Extract the (X, Y) coordinate from the center of the cell holding the provided text.  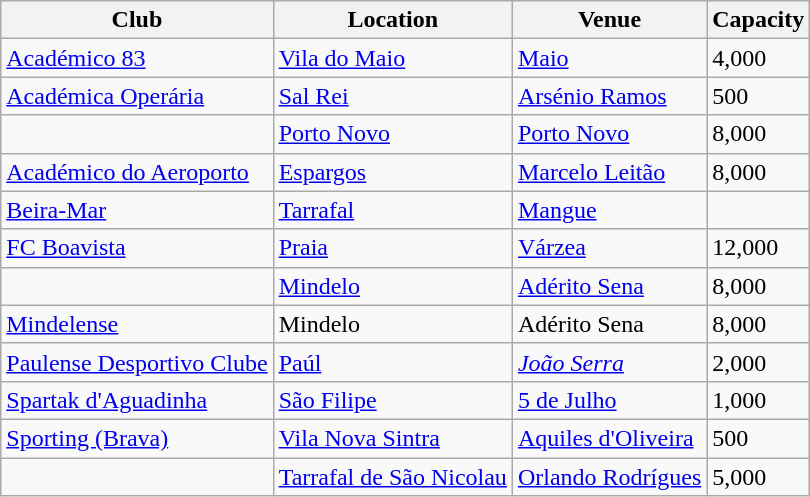
Espargos (392, 172)
Académico 83 (137, 58)
Marcelo Leitão (609, 172)
5 de Julho (609, 400)
Paúl (392, 362)
Vila do Maio (392, 58)
Club (137, 20)
Mangue (609, 210)
12,000 (758, 248)
Académico do Aeroporto (137, 172)
Vila Nova Sintra (392, 438)
Venue (609, 20)
São Filipe (392, 400)
Arsénio Ramos (609, 96)
Tarrafal de São Nicolau (392, 477)
Paulense Desportivo Clube (137, 362)
4,000 (758, 58)
Beira-Mar (137, 210)
Capacity (758, 20)
João Serra (609, 362)
Sporting (Brava) (137, 438)
1,000 (758, 400)
Várzea (609, 248)
Sal Rei (392, 96)
Mindelense (137, 324)
Praia (392, 248)
Spartak d'Aguadinha (137, 400)
2,000 (758, 362)
FC Boavista (137, 248)
Académica Operária (137, 96)
Location (392, 20)
Maio (609, 58)
Aquiles d'Oliveira (609, 438)
5,000 (758, 477)
Tarrafal (392, 210)
Orlando Rodrígues (609, 477)
